Scan for the cell matching the given text and deliver its (x, y) coordinate at center. 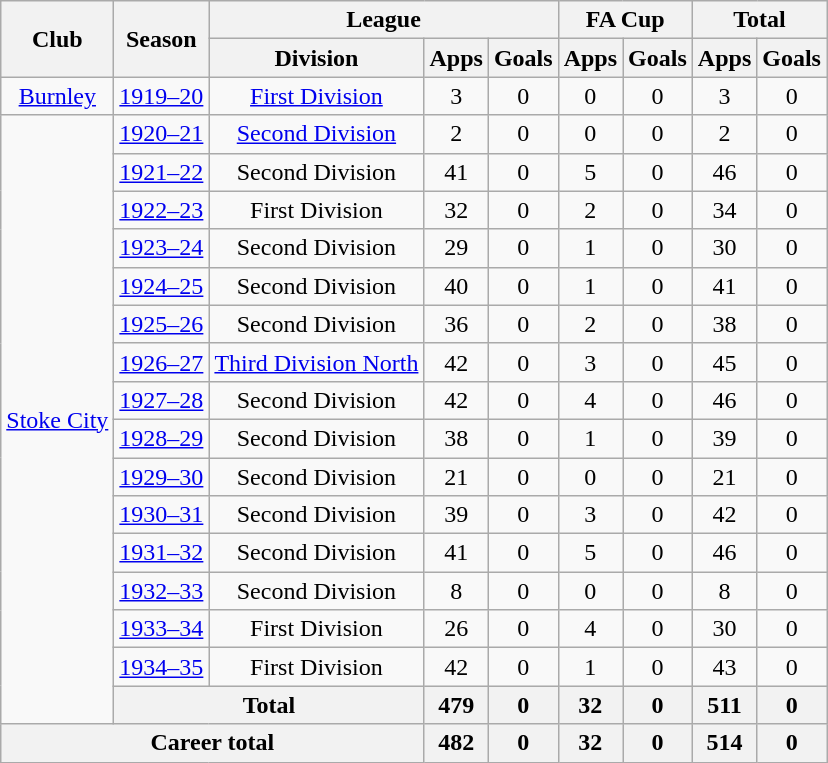
479 (456, 705)
26 (456, 629)
1931–32 (162, 553)
1932–33 (162, 591)
Burnley (58, 96)
1921–22 (162, 172)
514 (724, 743)
1922–23 (162, 210)
482 (456, 743)
1919–20 (162, 96)
FA Cup (625, 20)
Division (316, 58)
Third Division North (316, 362)
Club (58, 39)
1934–35 (162, 667)
1929–30 (162, 477)
511 (724, 705)
1933–34 (162, 629)
43 (724, 667)
1923–24 (162, 248)
29 (456, 248)
Season (162, 39)
45 (724, 362)
34 (724, 210)
36 (456, 324)
Career total (212, 743)
1920–21 (162, 134)
Stoke City (58, 420)
1924–25 (162, 286)
1927–28 (162, 400)
1926–27 (162, 362)
1928–29 (162, 438)
1930–31 (162, 515)
League (384, 20)
40 (456, 286)
1925–26 (162, 324)
